Capture the cell that displays the provided text and extract its [X, Y] central coordinate. 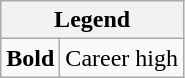
Legend [92, 20]
Career high [122, 58]
Bold [30, 58]
